Search for the cell housing the specified text and yield its (x, y) center coordinate. 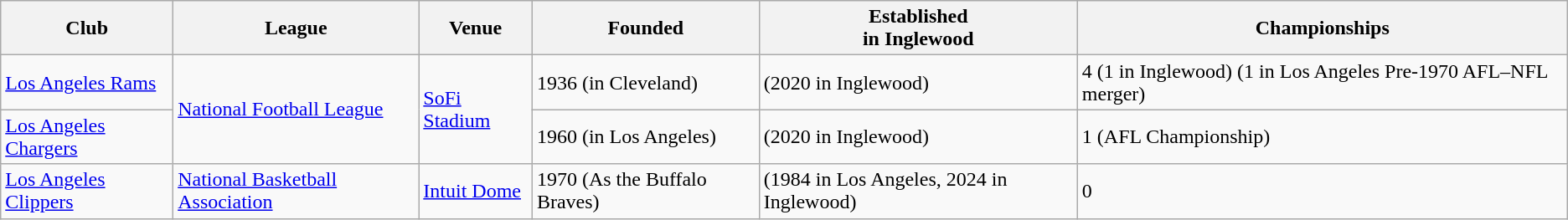
League (297, 28)
National Basketball Association (297, 191)
Los Angeles Chargers (87, 137)
Venue (476, 28)
SoFi Stadium (476, 110)
0 (1322, 191)
National Football League (297, 110)
Founded (645, 28)
1970 (As the Buffalo Braves) (645, 191)
Los Angeles Clippers (87, 191)
1960 (in Los Angeles) (645, 137)
Championships (1322, 28)
Established in Inglewood (918, 28)
Club (87, 28)
1 (AFL Championship) (1322, 137)
1936 (in Cleveland) (645, 82)
Los Angeles Rams (87, 82)
(1984 in Los Angeles, 2024 in Inglewood) (918, 191)
Intuit Dome (476, 191)
4 (1 in Inglewood) (1 in Los Angeles Pre-1970 AFL–NFL merger) (1322, 82)
